Detect which cell encompasses the target text, then output its [x, y] center coordinate. 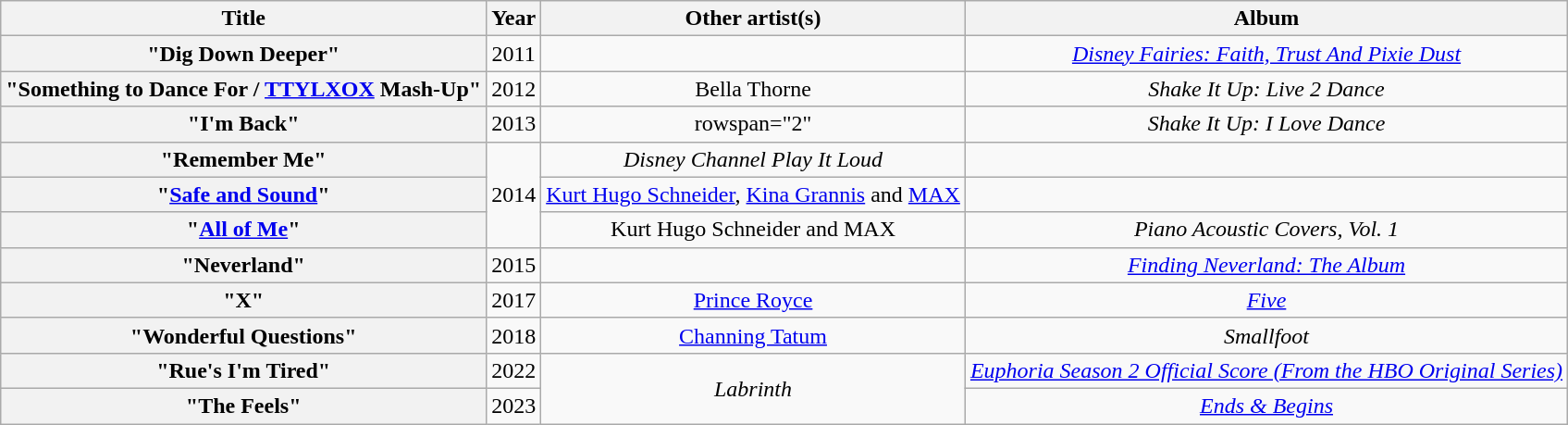
2023 [514, 406]
Year [514, 19]
2015 [514, 265]
2017 [514, 300]
2014 [514, 194]
Disney Channel Play It Loud [753, 159]
"Wonderful Questions" [244, 335]
Smallfoot [1266, 335]
Shake It Up: Live 2 Dance [1266, 89]
2022 [514, 370]
"Safe and Sound" [244, 194]
"Neverland" [244, 265]
2012 [514, 89]
"X" [244, 300]
Euphoria Season 2 Official Score (From the HBO Original Series) [1266, 370]
Title [244, 19]
rowspan="2" [753, 124]
Album [1266, 19]
Bella Thorne [753, 89]
2018 [514, 335]
2011 [514, 54]
"Remember Me" [244, 159]
Other artist(s) [753, 19]
Kurt Hugo Schneider, Kina Grannis and MAX [753, 194]
Piano Acoustic Covers, Vol. 1 [1266, 230]
Five [1266, 300]
"I'm Back" [244, 124]
Prince Royce [753, 300]
"All of Me" [244, 230]
Finding Neverland: The Album [1266, 265]
"Dig Down Deeper" [244, 54]
"Rue's I'm Tired" [244, 370]
"Something to Dance For / TTYLXOX Mash-Up" [244, 89]
Kurt Hugo Schneider and MAX [753, 230]
Channing Tatum [753, 335]
Disney Fairies: Faith, Trust And Pixie Dust [1266, 54]
"The Feels" [244, 406]
Labrinth [753, 388]
Shake It Up: I Love Dance [1266, 124]
2013 [514, 124]
Ends & Begins [1266, 406]
